For the text-containing cell, return its midpoint in [X, Y] coordinate format. 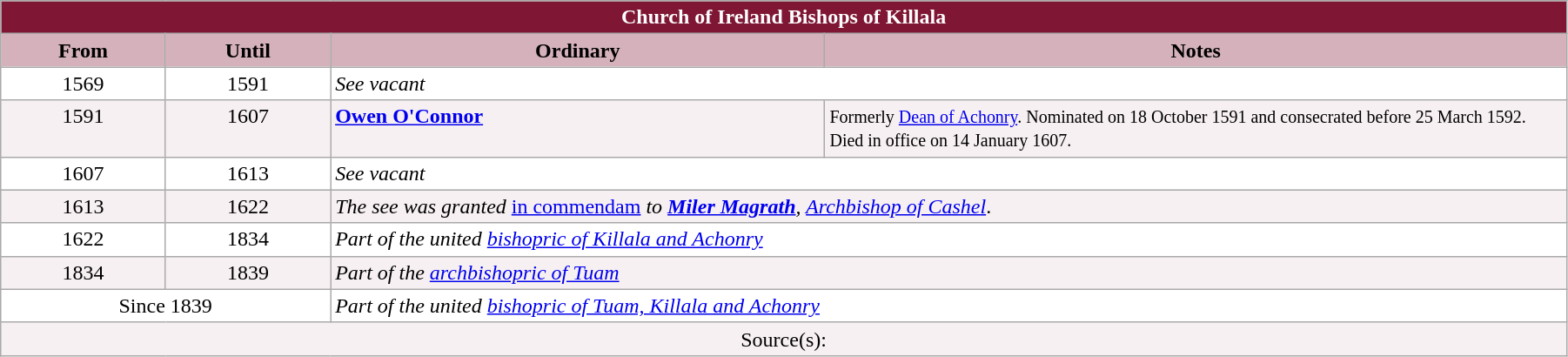
From [84, 51]
Source(s): [784, 339]
Formerly Dean of Achonry. Nominated on 18 October 1591 and consecrated before 25 March 1592. Died in office on 14 January 1607. [1196, 129]
Ordinary [578, 51]
The see was granted in commendam to Miler Magrath, Archbishop of Cashel. [948, 206]
Part of the united bishopric of Tuam, Killala and Achonry [948, 306]
Notes [1196, 51]
Owen O'Connor [578, 129]
1839 [247, 273]
1569 [84, 84]
Since 1839 [165, 306]
Church of Ireland Bishops of Killala [784, 17]
Until [247, 51]
Part of the united bishopric of Killala and Achonry [948, 239]
Part of the archbishopric of Tuam [948, 273]
